Determine the [x, y] coordinate at the center of the cell enclosing the given text.  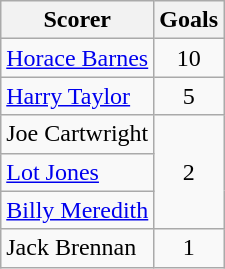
Lot Jones [78, 172]
Goals [189, 20]
Billy Meredith [78, 210]
Horace Barnes [78, 58]
Scorer [78, 20]
Joe Cartwright [78, 134]
2 [189, 172]
10 [189, 58]
Jack Brennan [78, 248]
1 [189, 248]
Harry Taylor [78, 96]
5 [189, 96]
